Find where the given text appears and provide that cell's center as (X, Y) coordinate. 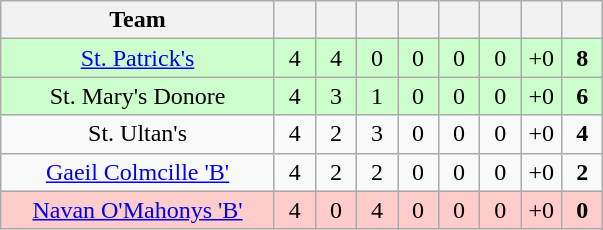
8 (582, 58)
1 (376, 96)
6 (582, 96)
Team (138, 20)
Navan O'Mahonys 'B' (138, 210)
St. Ultan's (138, 134)
St. Mary's Donore (138, 96)
Gaeil Colmcille 'B' (138, 172)
St. Patrick's (138, 58)
